Determine the [X, Y] coordinate at the center of the cell enclosing the given text.  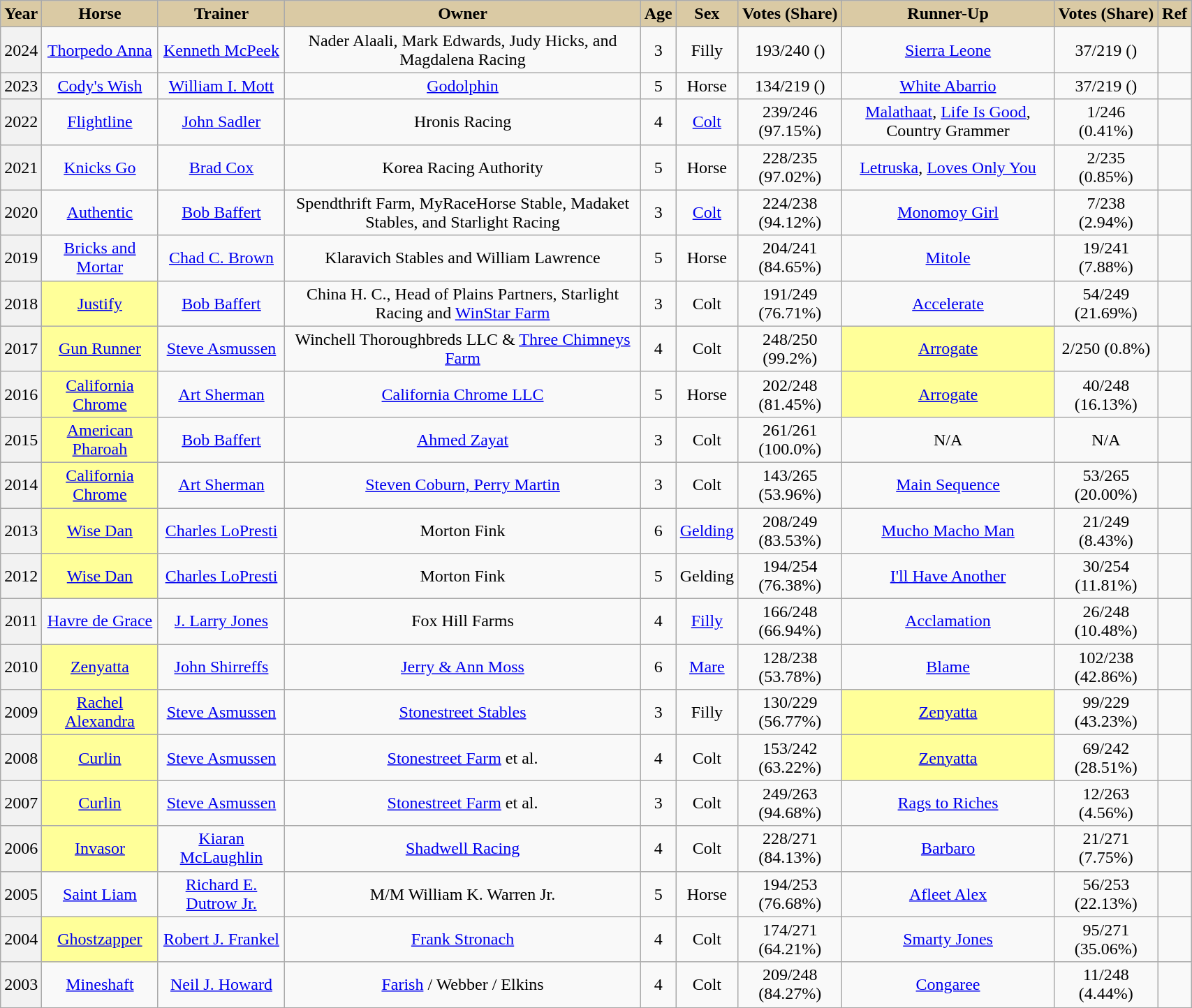
166/248 (66.94%) [790, 621]
208/249 (83.53%) [790, 531]
2010 [21, 667]
2021 [21, 168]
Rachel Alexandra [100, 712]
Kenneth McPeek [221, 50]
2/250 (0.8%) [1106, 349]
174/271 (64.21%) [790, 940]
191/249 (76.71%) [790, 303]
Trainer [221, 14]
194/254 (76.38%) [790, 577]
2013 [21, 531]
21/249 (8.43%) [1106, 531]
Saint Liam [100, 894]
Ahmed Zayat [462, 440]
2020 [21, 212]
95/271 (35.06%) [1106, 940]
J. Larry Jones [221, 621]
2016 [21, 394]
Richard E. Dutrow Jr. [221, 894]
Neil J. Howard [221, 984]
202/248 (81.45%) [790, 394]
134/219 () [790, 86]
30/254 (11.81%) [1106, 577]
Mineshaft [100, 984]
224/238 (94.12%) [790, 212]
2/235 (0.85%) [1106, 168]
Kiaran McLaughlin [221, 849]
Mucho Macho Man [948, 531]
2023 [21, 86]
194/253 (76.68%) [790, 894]
Farish / Webber / Elkins [462, 984]
2022 [21, 121]
Spendthrift Farm, MyRaceHorse Stable, Madaket Stables, and Starlight Racing [462, 212]
Winchell Thoroughbreds LLC & Three Chimneys Farm [462, 349]
19/241 (7.88%) [1106, 258]
Rags to Riches [948, 803]
2008 [21, 758]
Hronis Racing [462, 121]
Authentic [100, 212]
Korea Racing Authority [462, 168]
American Pharoah [100, 440]
Havre de Grace [100, 621]
2019 [21, 258]
248/250 (99.2%) [790, 349]
2012 [21, 577]
Blame [948, 667]
21/271 (7.75%) [1106, 849]
2024 [21, 50]
Invasor [100, 849]
Godolphin [462, 86]
2009 [21, 712]
China H. C., Head of Plains Partners, Starlight Racing and WinStar Farm [462, 303]
228/271 (84.13%) [790, 849]
Steven Coburn, Perry Martin [462, 484]
John Sadler [221, 121]
Mitole [948, 258]
Frank Stronach [462, 940]
228/235 (97.02%) [790, 168]
Age [658, 14]
I'll Have Another [948, 577]
M/M William K. Warren Jr. [462, 894]
209/248 (84.27%) [790, 984]
William I. Mott [221, 86]
153/242 (63.22%) [790, 758]
Flightline [100, 121]
Knicks Go [100, 168]
Chad C. Brown [221, 258]
Bricks and Mortar [100, 258]
Ghostzapper [100, 940]
2014 [21, 484]
Sex [707, 14]
Klaravich Stables and William Lawrence [462, 258]
Jerry & Ann Moss [462, 667]
56/253 (22.13%) [1106, 894]
1/246 (0.41%) [1106, 121]
2011 [21, 621]
239/246 (97.15%) [790, 121]
Shadwell Racing [462, 849]
69/242 (28.51%) [1106, 758]
130/229 (56.77%) [790, 712]
99/229 (43.23%) [1106, 712]
2003 [21, 984]
54/249 (21.69%) [1106, 303]
Main Sequence [948, 484]
2007 [21, 803]
Ref [1175, 14]
Thorpedo Anna [100, 50]
12/263 (4.56%) [1106, 803]
102/238 (42.86%) [1106, 667]
11/248 (4.44%) [1106, 984]
Afleet Alex [948, 894]
Mare [707, 667]
Stonestreet Stables [462, 712]
2004 [21, 940]
2015 [21, 440]
Sierra Leone [948, 50]
Barbaro [948, 849]
2006 [21, 849]
Letruska, Loves Only You [948, 168]
128/238 (53.78%) [790, 667]
26/248 (10.48%) [1106, 621]
204/241 (84.65%) [790, 258]
Smarty Jones [948, 940]
53/265 (20.00%) [1106, 484]
Nader Alaali, Mark Edwards, Judy Hicks, and Magdalena Racing [462, 50]
Owner [462, 14]
John Shirreffs [221, 667]
Congaree [948, 984]
Cody's Wish [100, 86]
Malathaat, Life Is Good, Country Grammer [948, 121]
Robert J. Frankel [221, 940]
Fox Hill Farms [462, 621]
Year [21, 14]
40/248 (16.13%) [1106, 394]
261/261 (100.0%) [790, 440]
Acclamation [948, 621]
Justify [100, 303]
2018 [21, 303]
Accelerate [948, 303]
2017 [21, 349]
Runner-Up [948, 14]
White Abarrio [948, 86]
Gun Runner [100, 349]
193/240 () [790, 50]
Monomoy Girl [948, 212]
2005 [21, 894]
7/238 (2.94%) [1106, 212]
249/263 (94.68%) [790, 803]
Brad Cox [221, 168]
California Chrome LLC [462, 394]
143/265 (53.96%) [790, 484]
